Find where the given text appears and provide that cell's center as [x, y] coordinate. 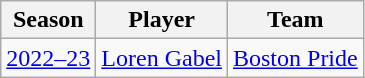
Loren Gabel [162, 58]
2022–23 [48, 58]
Boston Pride [295, 58]
Season [48, 20]
Team [295, 20]
Player [162, 20]
